Return the (x, y) coordinate for the center point of the cell that contains the specified text.  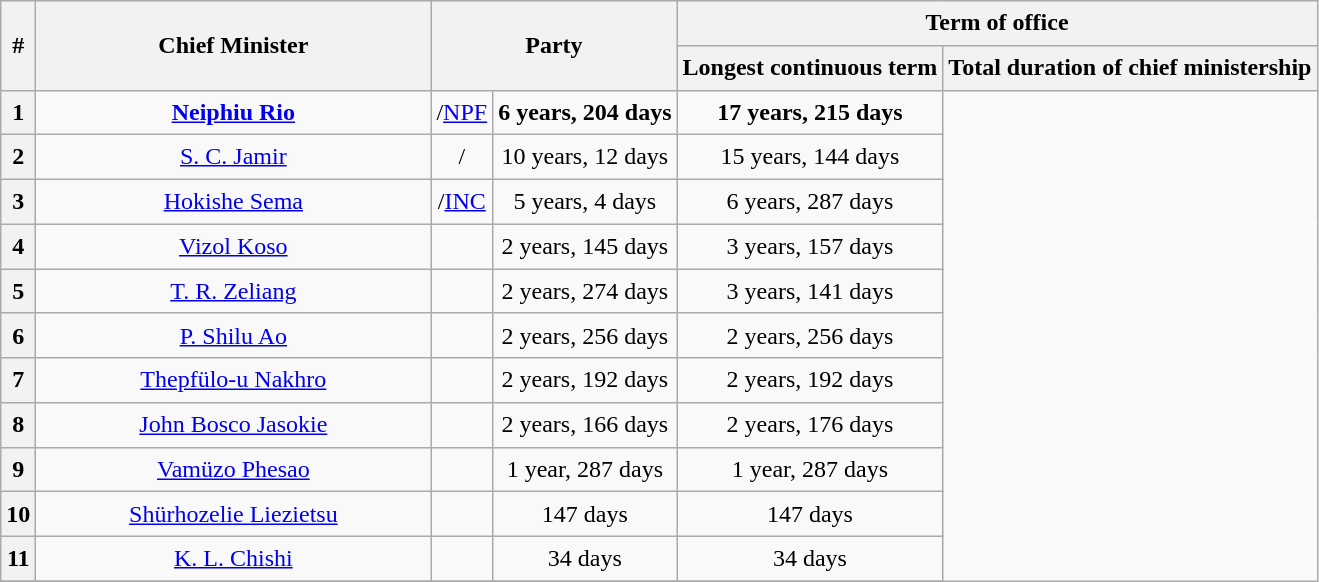
4 (18, 246)
# (18, 46)
10 (18, 514)
6 years, 204 days (585, 112)
6 (18, 336)
Vizol Koso (234, 246)
Shürhozelie Liezietsu (234, 514)
1 (18, 112)
Vamüzo Phesao (234, 470)
Hokishe Sema (234, 202)
Neiphiu Rio (234, 112)
3 years, 141 days (810, 292)
5 years, 4 days (585, 202)
/ (462, 158)
P. Shilu Ao (234, 336)
/INC (462, 202)
15 years, 144 days (810, 158)
17 years, 215 days (810, 112)
11 (18, 560)
8 (18, 426)
10 years, 12 days (585, 158)
3 years, 157 days (810, 246)
3 (18, 202)
2 years, 176 days (810, 426)
Term of office (997, 24)
2 years, 274 days (585, 292)
Chief Minister (234, 46)
9 (18, 470)
2 years, 145 days (585, 246)
2 (18, 158)
Thepfülo-u Nakhro (234, 380)
5 (18, 292)
6 years, 287 days (810, 202)
Total duration of chief ministership (1130, 68)
/NPF (462, 112)
T. R. Zeliang (234, 292)
S. C. Jamir (234, 158)
2 years, 166 days (585, 426)
Longest continuous term (810, 68)
7 (18, 380)
K. L. Chishi (234, 560)
John Bosco Jasokie (234, 426)
Party (554, 46)
